Find where the given text appears and provide that cell's center as (x, y) coordinate. 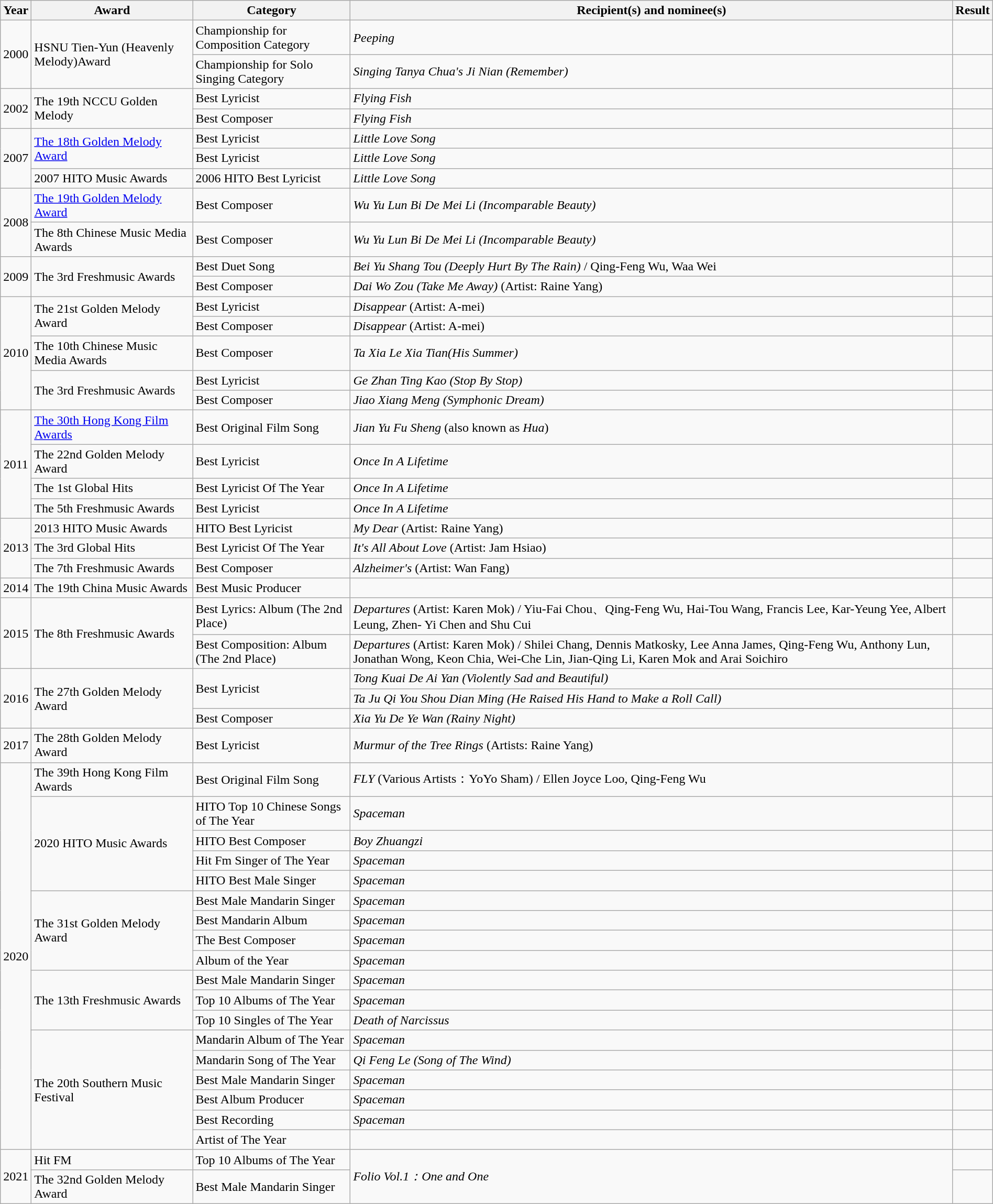
Departures (Artist: Karen Mok) / Yiu-Fai Chou、Qing-Feng Wu, Hai-Tou Wang, Francis Lee, Kar-Yeung Yee, Albert Leung, Zhen- Yi Chen and Shu Cui (652, 616)
Best Duet Song (271, 266)
Year (16, 10)
The 8th Chinese Music Media Awards (112, 239)
The 31st Golden Melody Award (112, 931)
2007 (16, 158)
2013 (16, 548)
Folio Vol.1：One and One (652, 1177)
Album of the Year (271, 960)
The 21st Golden Melody Award (112, 316)
The 28th Golden Melody Award (112, 745)
The 30th Hong Kong Film Awards (112, 428)
2011 (16, 464)
Mandarin Album of The Year (271, 1040)
Ge Zhan Ting Kao (Stop By Stop) (652, 380)
Boy Zhuangzi (652, 840)
Murmur of the Tree Rings (Artists: Raine Yang) (652, 745)
My Dear (Artist: Raine Yang) (652, 528)
The 10th Chinese Music Media Awards (112, 353)
The Best Composer (271, 940)
The 18th Golden Melody Award (112, 148)
The 13th Freshmusic Awards (112, 1000)
Jiao Xiang Meng (Symphonic Dream) (652, 400)
2020 HITO Music Awards (112, 844)
The 32nd Golden Melody Award (112, 1186)
Dai Wo Zou (Take Me Away) (Artist: Raine Yang) (652, 286)
The 19th NCCU Golden Melody (112, 108)
Best Composition: Album (The 2nd Place) (271, 652)
2016 (16, 698)
Death of Narcissus (652, 1020)
Artist of The Year (271, 1140)
Top 10 Singles of The Year (271, 1020)
Tong Kuai De Ai Yan (Violently Sad and Beautiful) (652, 678)
Jian Yu Fu Sheng (also known as Hua) (652, 428)
2002 (16, 108)
The 22nd Golden Melody Award (112, 461)
2015 (16, 633)
Alzheimer's (Artist: Wan Fang) (652, 568)
2006 HITO Best Lyricist (271, 178)
Ta Ju Qi You Shou Dian Ming (He Raised His Hand to Make a Roll Call) (652, 698)
HITO Best Composer (271, 840)
2010 (16, 353)
Hit Fm Singer of The Year (271, 860)
HITO Top 10 Chinese Songs of The Year (271, 813)
2009 (16, 276)
Best Lyrics: Album (The 2nd Place) (271, 616)
Championship for Composition Category (271, 38)
FLY (Various Artists：YoYo Sham) / Ellen Joyce Loo, Qing-Feng Wu (652, 780)
Singing Tanya Chua's Ji Nian (Remember) (652, 71)
HSNU Tien-Yun (Heavenly Melody)Award (112, 54)
Hit FM (112, 1159)
It's All About Love (Artist: Jam Hsiao) (652, 548)
Xia Yu De Ye Wan (Rainy Night) (652, 718)
Best Album Producer (271, 1100)
Qi Feng Le (Song of The Wind) (652, 1060)
HITO Best Lyricist (271, 528)
The 7th Freshmusic Awards (112, 568)
The 1st Global Hits (112, 488)
Best Recording (271, 1120)
Ta Xia Le Xia Tian(His Summer) (652, 353)
2014 (16, 588)
The 5th Freshmusic Awards (112, 508)
Category (271, 10)
2017 (16, 745)
2021 (16, 1177)
The 3rd Global Hits (112, 548)
2000 (16, 54)
Championship for Solo Singing Category (271, 71)
Mandarin Song of The Year (271, 1060)
The 8th Freshmusic Awards (112, 633)
Best Mandarin Album (271, 921)
The 19th Golden Melody Award (112, 205)
Award (112, 10)
2013 HITO Music Awards (112, 528)
The 27th Golden Melody Award (112, 698)
Bei Yu Shang Tou (Deeply Hurt By The Rain) / Qing-Feng Wu, Waa Wei (652, 266)
2007 HITO Music Awards (112, 178)
Recipient(s) and nominee(s) (652, 10)
HITO Best Male Singer (271, 880)
Best Music Producer (271, 588)
Peeping (652, 38)
Result (973, 10)
The 19th China Music Awards (112, 588)
The 39th Hong Kong Film Awards (112, 780)
2008 (16, 222)
2020 (16, 956)
The 20th Southern Music Festival (112, 1090)
